Pinpoint the cell where the given text exists, returning its [x, y] midpoint coordinate. 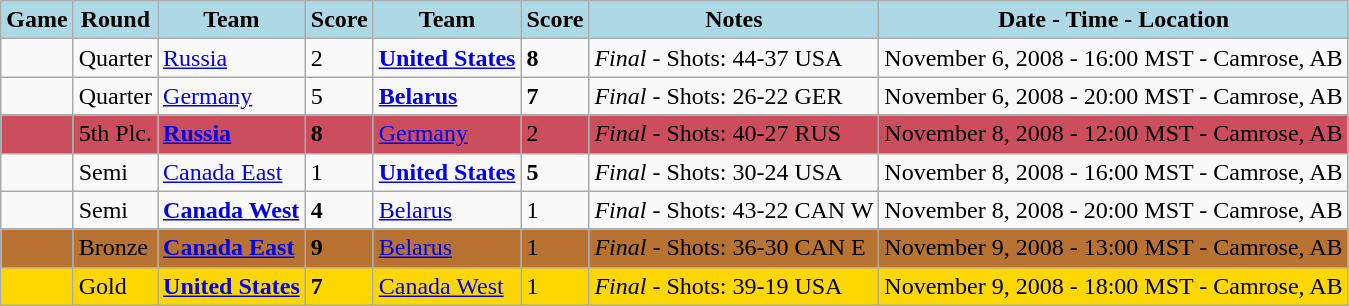
Game [37, 20]
Final - Shots: 36-30 CAN E [734, 248]
Final - Shots: 40-27 RUS [734, 134]
Round [115, 20]
Bronze [115, 248]
November 6, 2008 - 20:00 MST - Camrose, AB [1114, 96]
9 [339, 248]
4 [339, 210]
Gold [115, 286]
November 9, 2008 - 13:00 MST - Camrose, AB [1114, 248]
Date - Time - Location [1114, 20]
Final - Shots: 26-22 GER [734, 96]
Final - Shots: 44-37 USA [734, 58]
5th Plc. [115, 134]
Final - Shots: 39-19 USA [734, 286]
November 8, 2008 - 20:00 MST - Camrose, AB [1114, 210]
November 9, 2008 - 18:00 MST - Camrose, AB [1114, 286]
November 6, 2008 - 16:00 MST - Camrose, AB [1114, 58]
November 8, 2008 - 16:00 MST - Camrose, AB [1114, 172]
Final - Shots: 30-24 USA [734, 172]
Final - Shots: 43-22 CAN W [734, 210]
Notes [734, 20]
November 8, 2008 - 12:00 MST - Camrose, AB [1114, 134]
